Return [x, y] of the center of cell containing provided text 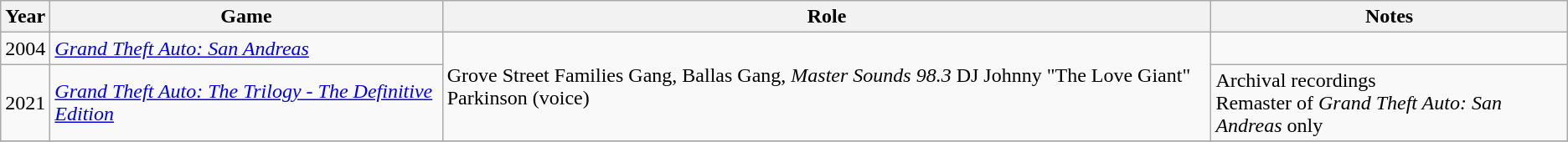
Grand Theft Auto: San Andreas [246, 48]
Notes [1389, 17]
Grove Street Families Gang, Ballas Gang, Master Sounds 98.3 DJ Johnny "The Love Giant" Parkinson (voice) [827, 87]
Archival recordingsRemaster of Grand Theft Auto: San Andreas only [1389, 103]
Game [246, 17]
Year [25, 17]
2021 [25, 103]
2004 [25, 48]
Grand Theft Auto: The Trilogy - The Definitive Edition [246, 103]
Role [827, 17]
